For the text-containing cell, return its midpoint in [X, Y] coordinate format. 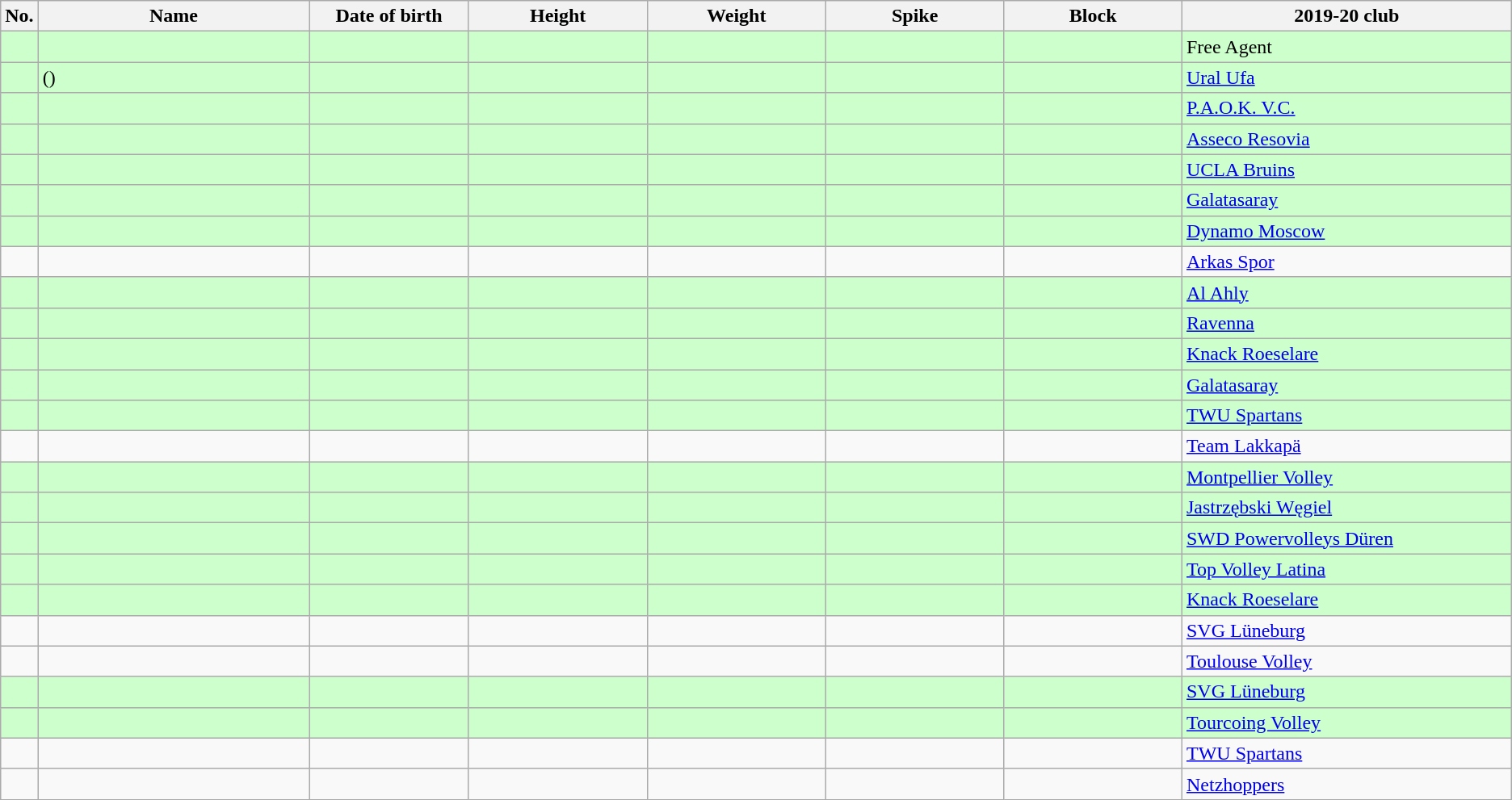
2019-20 club [1346, 16]
Name [174, 16]
() [174, 77]
Ravenna [1346, 323]
Arkas Spor [1346, 262]
Height [557, 16]
Netzhoppers [1346, 784]
Top Volley Latina [1346, 569]
UCLA Bruins [1346, 170]
Montpellier Volley [1346, 477]
Asseco Resovia [1346, 139]
P.A.O.K. V.C. [1346, 108]
Tourcoing Volley [1346, 723]
Spike [914, 16]
Weight [737, 16]
Date of birth [389, 16]
Al Ahly [1346, 292]
Ural Ufa [1346, 77]
Block [1094, 16]
Dynamo Moscow [1346, 231]
Toulouse Volley [1346, 661]
Team Lakkapä [1346, 446]
Free Agent [1346, 47]
Jastrzębski Węgiel [1346, 508]
SWD Powervolleys Düren [1346, 538]
No. [19, 16]
